Output the [x, y] coordinate of the center of the cell containing the given text.  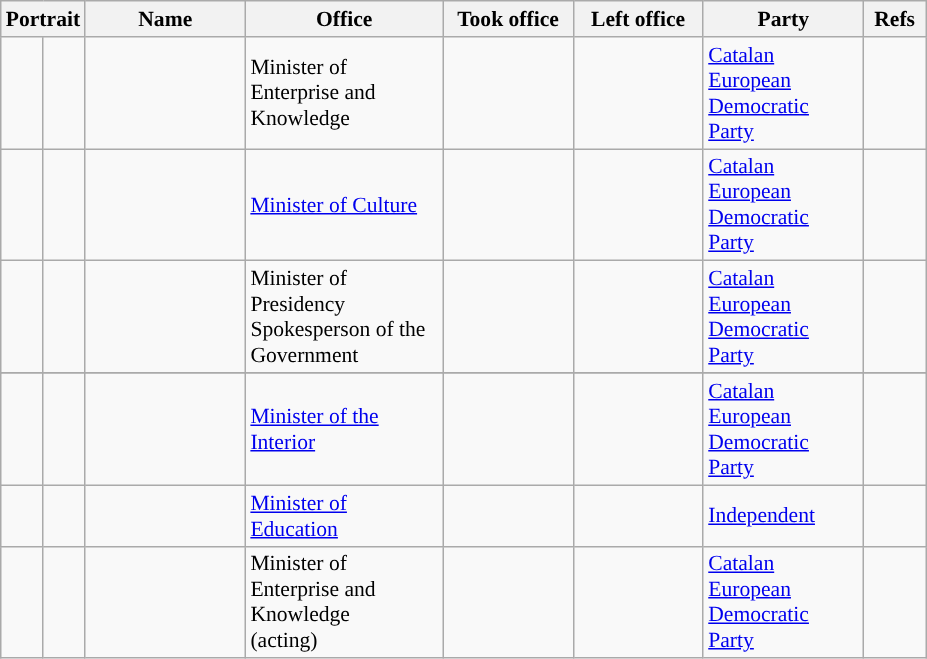
Office [344, 19]
Minister of Culture [344, 205]
Party [783, 19]
Minister of Enterprise and Knowledge [344, 93]
Name [165, 19]
Left office [638, 19]
Independent [783, 516]
Minister of PresidencySpokesperson of the Government [344, 317]
Minister of the Interior [344, 429]
Minister of Enterprise and Knowledge(acting) [344, 602]
Minister of Education [344, 516]
Took office [508, 19]
Refs [894, 19]
Portrait [43, 19]
